Find where the given text appears and provide that cell's center as (X, Y) coordinate. 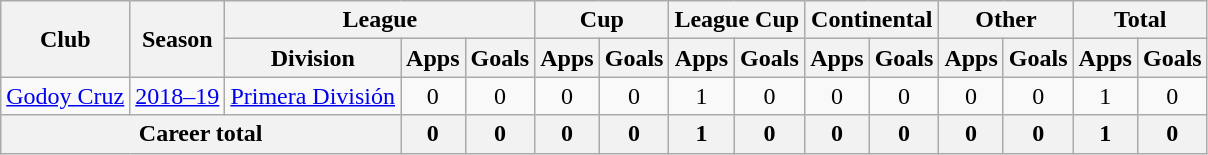
League (380, 20)
Continental (872, 20)
Season (178, 39)
Godoy Cruz (66, 96)
2018–19 (178, 96)
Total (1140, 20)
Career total (201, 134)
Primera División (313, 96)
Cup (602, 20)
Other (1006, 20)
League Cup (737, 20)
Division (313, 58)
Club (66, 39)
